Pinpoint the cell where the given text exists, returning its [x, y] midpoint coordinate. 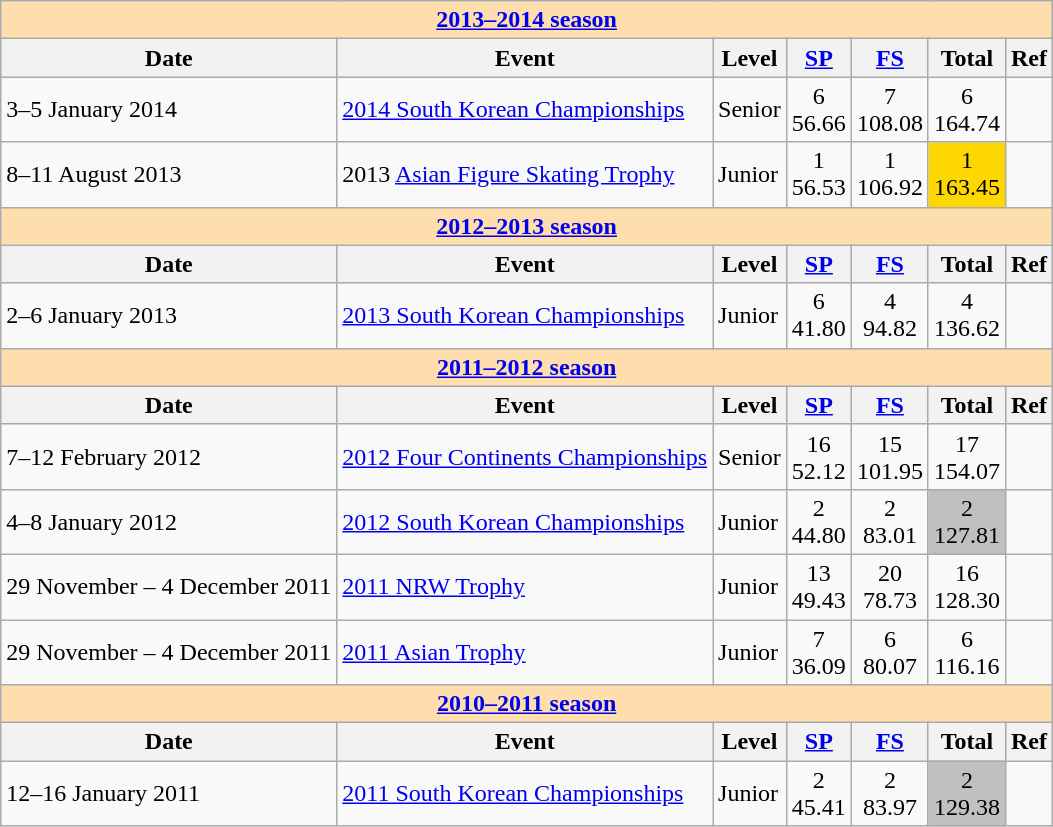
15 101.95 [890, 456]
2011–2012 season [527, 367]
1 163.45 [966, 174]
4–8 January 2012 [169, 522]
3–5 January 2014 [169, 110]
1 106.92 [890, 174]
17 154.07 [966, 456]
2012–2013 season [527, 226]
2 45.41 [818, 794]
2012 South Korean Championships [525, 522]
2010–2011 season [527, 704]
4 94.82 [890, 316]
1 56.53 [818, 174]
7–12 February 2012 [169, 456]
2013–2014 season [527, 20]
2 44.80 [818, 522]
2014 South Korean Championships [525, 110]
2–6 January 2013 [169, 316]
16 52.12 [818, 456]
6 41.80 [818, 316]
2013 South Korean Championships [525, 316]
2013 Asian Figure Skating Trophy [525, 174]
2011 South Korean Championships [525, 794]
2 83.01 [890, 522]
6 80.07 [890, 652]
13 49.43 [818, 586]
16 128.30 [966, 586]
2 83.97 [890, 794]
4 136.62 [966, 316]
7 108.08 [890, 110]
2011 NRW Trophy [525, 586]
20 78.73 [890, 586]
2011 Asian Trophy [525, 652]
12–16 January 2011 [169, 794]
6 116.16 [966, 652]
7 36.09 [818, 652]
6 164.74 [966, 110]
6 56.66 [818, 110]
2 127.81 [966, 522]
2012 Four Continents Championships [525, 456]
2 129.38 [966, 794]
8–11 August 2013 [169, 174]
